Capture the cell that displays the provided text and extract its (X, Y) central coordinate. 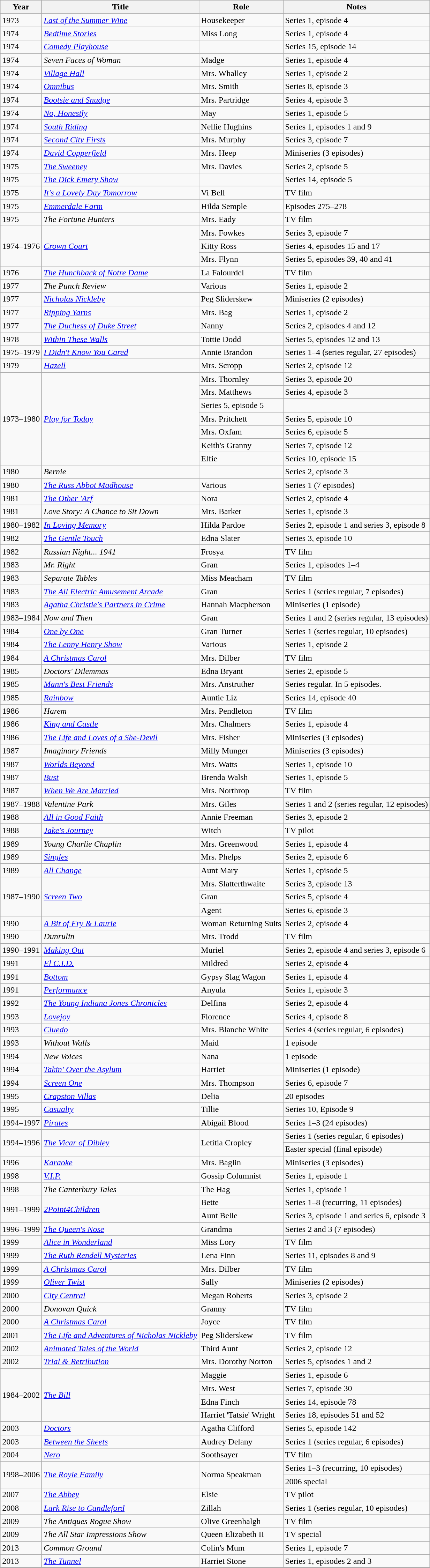
Title (121, 7)
Series 3, episode 1 and series 6, episode 3 (356, 1216)
Screen Two (121, 897)
Takin' Over the Asylum (121, 1070)
Hannah Macpherson (241, 605)
The Hag (241, 1189)
1979 (21, 365)
Nero (121, 1455)
Woman Returning Suits (241, 923)
No, Honestly (121, 113)
Bernie (121, 472)
Queen Elizabeth II (241, 1534)
Hazell (121, 365)
1984–2002 (21, 1395)
1991–1999 (21, 1209)
TV special (356, 1534)
Maid (241, 1043)
Series 1–3 (recurring, 10 episodes) (356, 1468)
The Lenny Henry Show (121, 645)
Miss Meacham (241, 578)
20 episodes (356, 1096)
Mrs. Phelps (241, 857)
Episodes 275–278 (356, 206)
Love Story: A Chance to Sit Down (121, 512)
Animated Tales of the World (121, 1348)
Megan Roberts (241, 1295)
El C.I.D. (121, 963)
Jake's Journey (121, 831)
Notes (356, 7)
The Ruth Rendell Mysteries (121, 1256)
Karaoke (121, 1162)
La Falourdel (241, 273)
The Queen's Nose (121, 1229)
Nellie Hughins (241, 126)
Mrs. Partridge (241, 100)
Common Ground (121, 1548)
Series 1, episodes 2 and 3 (356, 1561)
Emmerdale Farm (121, 206)
The Antiques Rogue Show (121, 1521)
Mrs. West (241, 1388)
Kitty Ross (241, 246)
Vi Bell (241, 193)
Series 1, episode 6 (356, 1375)
2007 (21, 1495)
Harriet (241, 1070)
Ripping Yarns (121, 312)
Series 2 and 3 (7 episodes) (356, 1229)
Edna Bryant (241, 671)
Gossip Columnist (241, 1176)
Seven Faces of Woman (121, 60)
Joyce (241, 1322)
City Central (121, 1295)
Norma Speakman (241, 1475)
Lena Finn (241, 1256)
Grandma (241, 1229)
Series 2, episode 1 and series 3, episode 8 (356, 525)
Singles (121, 857)
Gran Turner (241, 631)
Delia (241, 1096)
Witch (241, 831)
Mrs. Smith (241, 87)
Nicholas Nickleby (121, 299)
Omnibus (121, 87)
Young Charlie Chaplin (121, 844)
Role (241, 7)
Series 8, episode 3 (356, 87)
Series 5, episodes 12 and 13 (356, 339)
Agatha Christie's Partners in Crime (121, 605)
Muriel (241, 950)
Series 1–4 (series regular, 27 episodes) (356, 352)
Series 1–8 (recurring, 11 episodes) (356, 1202)
Series 11, episodes 8 and 9 (356, 1256)
Mrs. Davies (241, 166)
Milly Munger (241, 751)
The Gentle Touch (121, 538)
Edna Slater (241, 538)
Mrs. Bag (241, 312)
Florence (241, 1017)
Mrs. Murphy (241, 140)
Series 5, episode 10 (356, 419)
Doctors' Dilemmas (121, 671)
Mrs. Whalley (241, 73)
Dunrulin (121, 937)
2Point4Children (121, 1209)
Mrs. Flynn (241, 259)
Keith's Granny (241, 445)
Screen One (121, 1083)
Maggie (241, 1375)
Annie Freeman (241, 817)
Mrs. Barker (241, 512)
Harriet 'Tatsie' Wright (241, 1415)
Agatha Clifford (241, 1428)
Mrs. Thompson (241, 1083)
Series 4 (series regular, 6 episodes) (356, 1030)
Series 1, episode 10 (356, 764)
1994–1997 (21, 1123)
Without Walls (121, 1043)
Tottie Dodd (241, 339)
Trial & Retribution (121, 1362)
Series 2, episodes 4 and 12 (356, 326)
Annie Brandon (241, 352)
1973 (21, 20)
Within These Walls (121, 339)
Series 3, episode 10 (356, 538)
Series 15, episode 14 (356, 47)
Bottom (121, 976)
Miss Lory (241, 1242)
Elsie (241, 1495)
The Hunchback of Notre Dame (121, 273)
Oliver Twist (121, 1282)
Tillie (241, 1109)
Nora (241, 498)
Series 2, episode 3 (356, 472)
Delfina (241, 1003)
Comedy Playhouse (121, 47)
1996–1999 (21, 1229)
New Voices (121, 1056)
Series 14, episode 78 (356, 1402)
1994–1996 (21, 1143)
Series 7, episode 30 (356, 1388)
It's a Lovely Day Tomorrow (121, 193)
Bedtime Stories (121, 34)
Series 5, episode 142 (356, 1428)
The Life and Loves of a She-Devil (121, 737)
Between the Sheets (121, 1442)
Mrs. Giles (241, 804)
Mrs. Eady (241, 220)
1974–1976 (21, 246)
Series 1, episodes 1–4 (356, 565)
Series 1 (7 episodes) (356, 485)
Mrs. Pritchett (241, 419)
Letitia Cropley (241, 1143)
V.I.P. (121, 1176)
Mrs. Anstruther (241, 684)
Series 1, episodes 1 and 9 (356, 126)
Mrs. Blanche White (241, 1030)
1980–1982 (21, 525)
Aunt Belle (241, 1216)
Last of the Summer Wine (121, 20)
The Dick Emery Show (121, 180)
Series 14, episode 40 (356, 698)
Series 1, episode 7 (356, 1548)
Lark Rise to Candleford (121, 1508)
Miss Long (241, 34)
Mrs. Baglin (241, 1162)
2006 special (356, 1481)
1996 (21, 1162)
Lovejoy (121, 1017)
Mrs. Oxfam (241, 432)
Mrs. Scropp (241, 365)
Series 4, episode 8 (356, 1017)
Sally (241, 1282)
Madge (241, 60)
Mrs. Trodd (241, 937)
Series 4, episodes 15 and 17 (356, 246)
King and Castle (121, 724)
Gypsy Slag Wagon (241, 976)
Valentine Park (121, 804)
The Fortune Hunters (121, 220)
Pirates (121, 1123)
1992 (21, 1003)
Mrs. Chalmers (241, 724)
Series 5, episodes 1 and 2 (356, 1362)
Housekeeper (241, 20)
Mrs. Slatterthwaite (241, 884)
The All Star Impressions Show (121, 1534)
Mrs. Northrop (241, 790)
Now and Then (121, 618)
Aunt Mary (241, 870)
The Life and Adventures of Nicholas Nickleby (121, 1335)
Play for Today (121, 418)
Hilda Pardoe (241, 525)
Second City Firsts (121, 140)
Alice in Wonderland (121, 1242)
Series 6, episode 7 (356, 1083)
Mrs. Dorothy Norton (241, 1362)
Colin's Mum (241, 1548)
Crown Court (121, 246)
2004 (21, 1455)
The Vicar of Dibley (121, 1143)
Audrey Delany (241, 1442)
Third Aunt (241, 1348)
Cluedo (121, 1030)
Nanny (241, 326)
South Riding (121, 126)
Bootsie and Snudge (121, 100)
When We Are Married (121, 790)
1998–2006 (21, 1475)
Anyula (241, 990)
1987–1990 (21, 897)
Series 7, episode 12 (356, 445)
Series 18, episodes 51 and 52 (356, 1415)
The Abbey (121, 1495)
Russian Night... 1941 (121, 551)
Mildred (241, 963)
The Royle Family (121, 1475)
Performance (121, 990)
Worlds Beyond (121, 764)
Mrs. Watts (241, 764)
The Young Indiana Jones Chronicles (121, 1003)
Mrs. Pendleton (241, 711)
Series 14, episode 5 (356, 180)
Year (21, 7)
The Other 'Arf (121, 498)
Series 1 and 2 (series regular, 12 episodes) (356, 804)
Village Hall (121, 73)
The Bill (121, 1395)
One by One (121, 631)
Series 10, Episode 9 (356, 1109)
Doctors (121, 1428)
Series 10, episode 15 (356, 459)
1987–1988 (21, 804)
1975–1979 (21, 352)
Olive Greenhalgh (241, 1521)
1990–1991 (21, 950)
The Tunnel (121, 1561)
Crapston Villas (121, 1096)
1976 (21, 273)
Frosya (241, 551)
Series 1 and 2 (series regular, 13 episodes) (356, 618)
Casualty (121, 1109)
Series 2, episode 6 (356, 857)
Series regular. In 5 episodes. (356, 684)
Edna Finch (241, 1402)
Series 2, episode 4 and series 3, episode 6 (356, 950)
1973–1980 (21, 418)
Series 5, episode 5 (241, 406)
Separate Tables (121, 578)
Donovan Quick (121, 1309)
Easter special (final episode) (356, 1149)
Elfie (241, 459)
Imaginary Friends (121, 751)
Making Out (121, 950)
Auntie Liz (241, 698)
Abigail Blood (241, 1123)
Mrs. Fisher (241, 737)
All in Good Faith (121, 817)
Brenda Walsh (241, 777)
Mrs. Greenwood (241, 844)
Mr. Right (121, 565)
Soothsayer (241, 1455)
Series 3, episode 13 (356, 884)
All Change (121, 870)
David Copperfield (121, 153)
Series 1–3 (24 episodes) (356, 1123)
In Loving Memory (121, 525)
Series 1 (series regular, 7 episodes) (356, 592)
Nana (241, 1056)
The Canterbury Tales (121, 1189)
Mrs. Thornley (241, 379)
May (241, 113)
1978 (21, 339)
Series 5, episode 4 (356, 897)
Harriet Stone (241, 1561)
Zillah (241, 1508)
I Didn't Know You Cared (121, 352)
The All Electric Amusement Arcade (121, 592)
Series 6, episode 3 (356, 910)
Mann's Best Friends (121, 684)
The Punch Review (121, 286)
The Russ Abbot Madhouse (121, 485)
Mrs. Fowkes (241, 233)
Agent (241, 910)
1983–1984 (21, 618)
Mrs. Matthews (241, 392)
2001 (21, 1335)
Bust (121, 777)
Mrs. Heep (241, 153)
Series 6, episode 5 (356, 432)
Series 5, episodes 39, 40 and 41 (356, 259)
Harem (121, 711)
The Duchess of Duke Street (121, 326)
Granny (241, 1309)
Bette (241, 1202)
Rainbow (121, 698)
Hilda Semple (241, 206)
The Sweeney (121, 166)
Series 3, episode 20 (356, 379)
2008 (21, 1508)
A Bit of Fry & Laurie (121, 923)
